Locate the cell with the specified text and output its (X, Y) center coordinate. 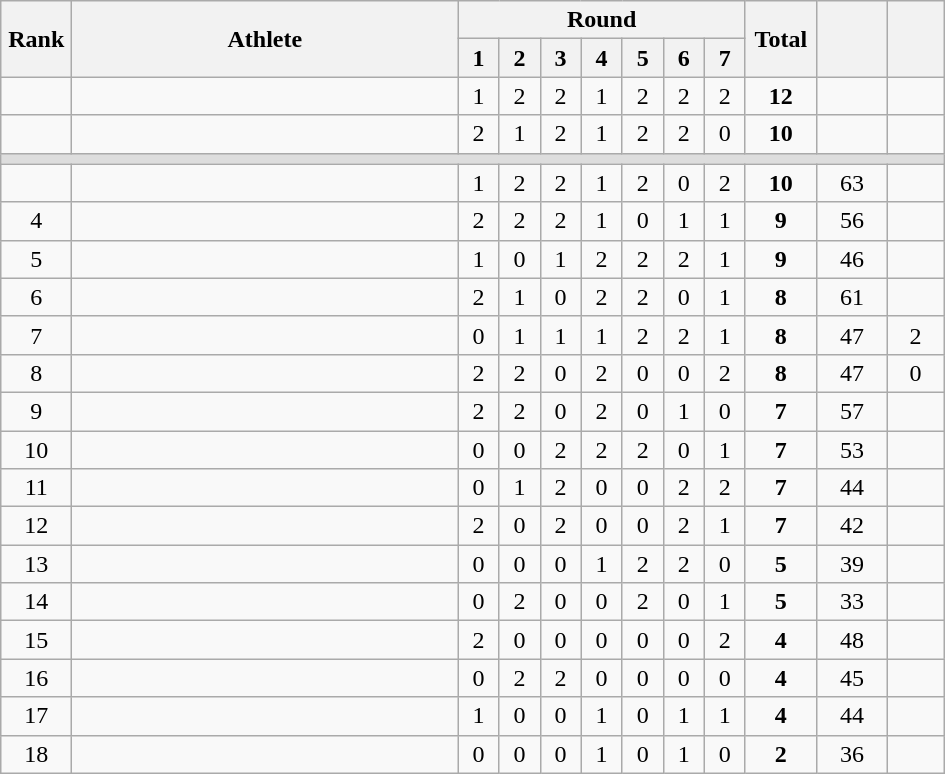
17 (36, 716)
63 (852, 183)
61 (852, 297)
3 (560, 58)
36 (852, 754)
39 (852, 564)
48 (852, 640)
15 (36, 640)
33 (852, 602)
Total (780, 39)
45 (852, 678)
18 (36, 754)
46 (852, 259)
13 (36, 564)
11 (36, 488)
14 (36, 602)
16 (36, 678)
Round (602, 20)
53 (852, 449)
56 (852, 221)
42 (852, 526)
Athlete (265, 39)
Rank (36, 39)
57 (852, 411)
